Capture the cell that displays the provided text and extract its [x, y] central coordinate. 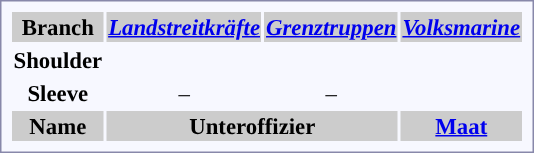
Name [58, 126]
Landstreitkräfte [184, 27]
Unteroffizier [252, 126]
Grenztruppen [332, 27]
Sleeve [58, 93]
Volksmarine [462, 27]
Branch [58, 27]
Maat [462, 126]
Shoulder [58, 60]
